Determine the [X, Y] coordinate at the center of the cell enclosing the given text.  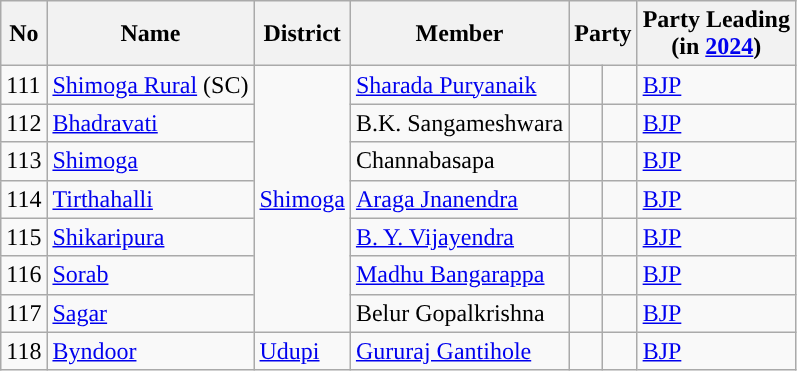
Tirthahalli [150, 199]
Member [459, 34]
Belur Gopalkrishna [459, 313]
Sharada Puryanaik [459, 85]
111 [24, 85]
Name [150, 34]
B.K. Sangameshwara [459, 123]
No [24, 34]
B. Y. Vijayendra [459, 237]
Shimoga Rural (SC) [150, 85]
Party [603, 34]
Sagar [150, 313]
113 [24, 161]
District [302, 34]
Party Leading(in 2024) [716, 34]
Bhadravati [150, 123]
114 [24, 199]
Channabasapa [459, 161]
Udupi [302, 351]
117 [24, 313]
115 [24, 237]
Byndoor [150, 351]
118 [24, 351]
112 [24, 123]
Madhu Bangarappa [459, 275]
Shikaripura [150, 237]
116 [24, 275]
Sorab [150, 275]
Araga Jnanendra [459, 199]
Gururaj Gantihole [459, 351]
